Capture the cell that displays the provided text and extract its (X, Y) central coordinate. 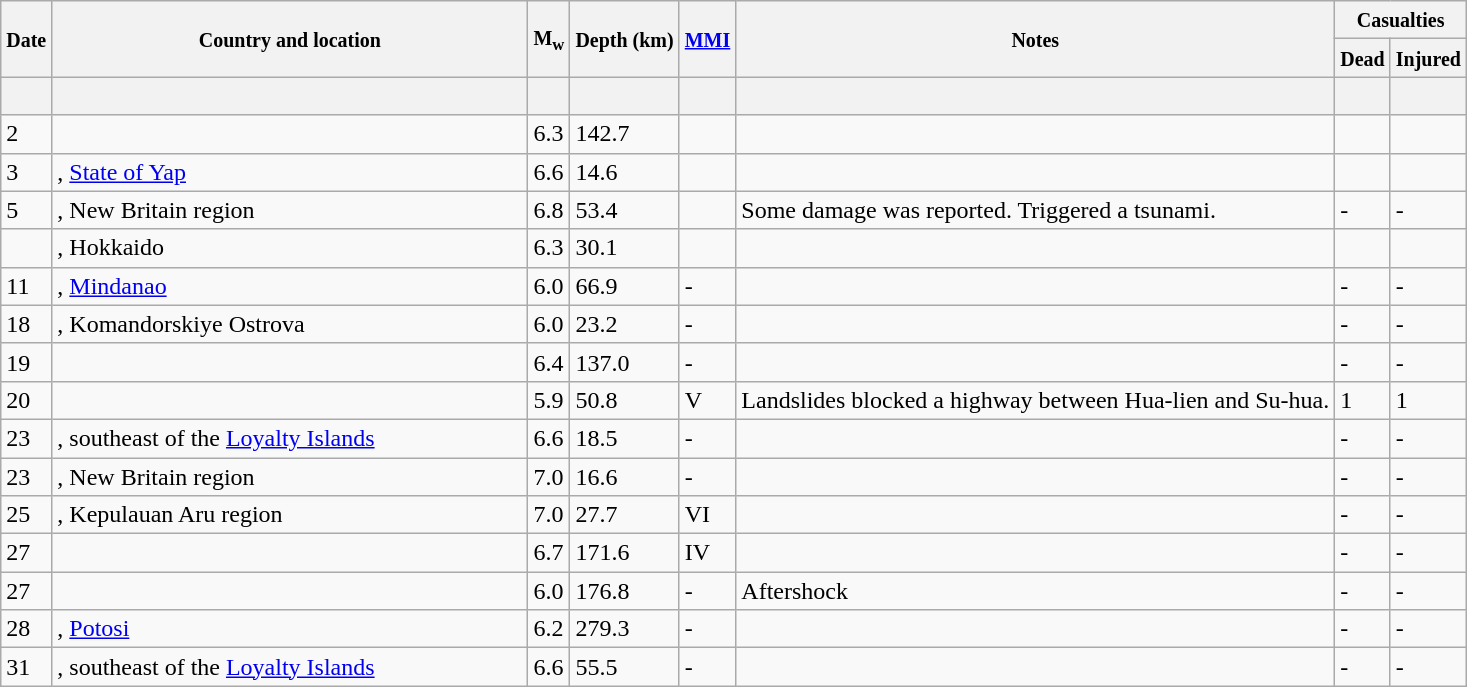
, Kepulauan Aru region (290, 515)
279.3 (624, 629)
20 (26, 400)
3 (26, 172)
18.5 (624, 438)
66.9 (624, 286)
Injured (1428, 58)
14.6 (624, 172)
, Hokkaido (290, 248)
Aftershock (1036, 591)
30.1 (624, 248)
IV (708, 553)
137.0 (624, 362)
27.7 (624, 515)
Dead (1363, 58)
6.8 (549, 210)
55.5 (624, 667)
6.2 (549, 629)
, State of Yap (290, 172)
16.6 (624, 477)
Casualties (1401, 20)
MMI (708, 39)
5.9 (549, 400)
2 (26, 134)
Date (26, 39)
142.7 (624, 134)
Notes (1036, 39)
, Mindanao (290, 286)
50.8 (624, 400)
, Komandorskiye Ostrova (290, 324)
Depth (km) (624, 39)
176.8 (624, 591)
11 (26, 286)
6.7 (549, 553)
5 (26, 210)
Landslides blocked a highway between Hua-lien and Su-hua. (1036, 400)
19 (26, 362)
18 (26, 324)
Mw (549, 39)
171.6 (624, 553)
V (708, 400)
25 (26, 515)
Some damage was reported. Triggered a tsunami. (1036, 210)
VI (708, 515)
28 (26, 629)
Country and location (290, 39)
23.2 (624, 324)
6.4 (549, 362)
53.4 (624, 210)
31 (26, 667)
, Potosi (290, 629)
